Scan for the cell matching the given text and deliver its (X, Y) coordinate at center. 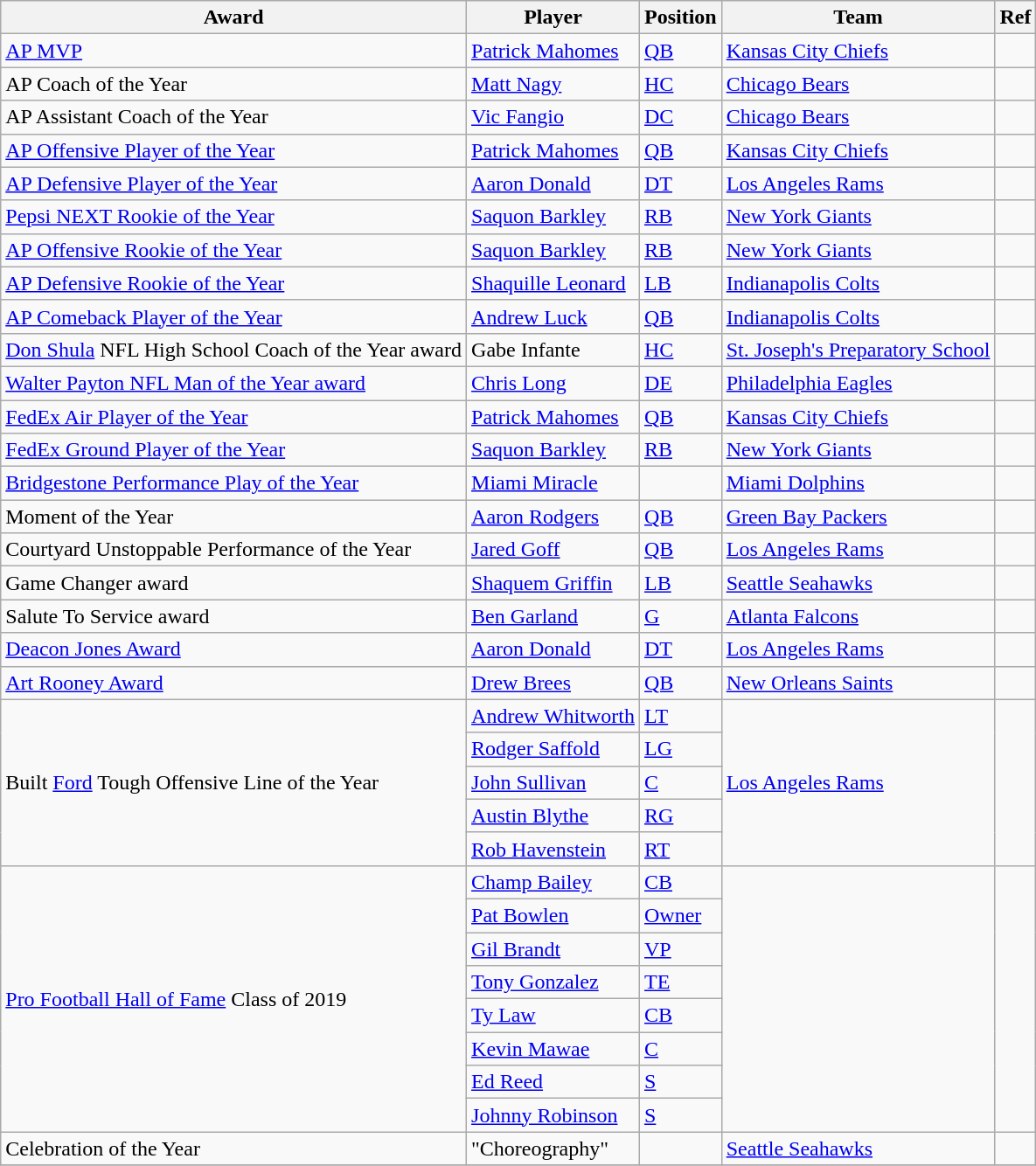
Shaquem Griffin (553, 583)
Celebration of the Year (234, 1149)
Built Ford Tough Offensive Line of the Year (234, 782)
TE (680, 982)
Jared Goff (553, 550)
RT (680, 849)
AP Coach of the Year (234, 84)
Shaquille Leonard (553, 283)
G (680, 616)
Art Rooney Award (234, 683)
Pepsi NEXT Rookie of the Year (234, 217)
Atlanta Falcons (859, 616)
Tony Gonzalez (553, 982)
Andrew Luck (553, 316)
Green Bay Packers (859, 517)
New Orleans Saints (859, 683)
"Choreography" (553, 1149)
Philadelphia Eagles (859, 383)
AP Offensive Player of the Year (234, 150)
Miami Miracle (553, 483)
LG (680, 749)
AP Comeback Player of the Year (234, 316)
Position (680, 17)
Aaron Rodgers (553, 517)
LT (680, 716)
DE (680, 383)
FedEx Ground Player of the Year (234, 450)
Johnny Robinson (553, 1115)
Kevin Mawae (553, 1049)
Courtyard Unstoppable Performance of the Year (234, 550)
AP Assistant Coach of the Year (234, 117)
Ref (1016, 17)
Bridgestone Performance Play of the Year (234, 483)
Pat Bowlen (553, 915)
DC (680, 117)
Award (234, 17)
Gabe Infante (553, 350)
VP (680, 948)
RG (680, 816)
Player (553, 17)
Owner (680, 915)
Don Shula NFL High School Coach of the Year award (234, 350)
John Sullivan (553, 782)
Andrew Whitworth (553, 716)
Vic Fangio (553, 117)
FedEx Air Player of the Year (234, 417)
Drew Brees (553, 683)
Moment of the Year (234, 517)
Austin Blythe (553, 816)
Chris Long (553, 383)
Deacon Jones Award (234, 649)
Game Changer award (234, 583)
Walter Payton NFL Man of the Year award (234, 383)
Team (859, 17)
Gil Brandt (553, 948)
Champ Bailey (553, 882)
Miami Dolphins (859, 483)
Ben Garland (553, 616)
AP Defensive Rookie of the Year (234, 283)
Ed Reed (553, 1082)
Ty Law (553, 1016)
AP Offensive Rookie of the Year (234, 250)
Pro Football Hall of Fame Class of 2019 (234, 998)
AP Defensive Player of the Year (234, 184)
Rob Havenstein (553, 849)
St. Joseph's Preparatory School (859, 350)
AP MVP (234, 51)
Matt Nagy (553, 84)
Salute To Service award (234, 616)
Rodger Saffold (553, 749)
